Search for the cell housing the specified text and yield its (x, y) center coordinate. 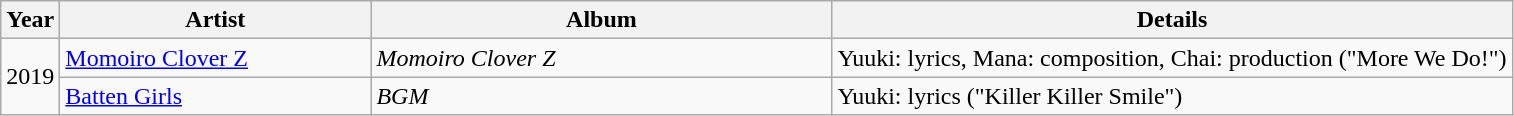
Album (602, 20)
Yuuki: lyrics, Mana: composition, Chai: production ("More We Do!") (1172, 58)
Batten Girls (216, 96)
Artist (216, 20)
Details (1172, 20)
BGM (602, 96)
Year (30, 20)
Yuuki: lyrics ("Killer Killer Smile") (1172, 96)
2019 (30, 77)
